Provide the (X, Y) coordinate of the cell's center where the given text is located.  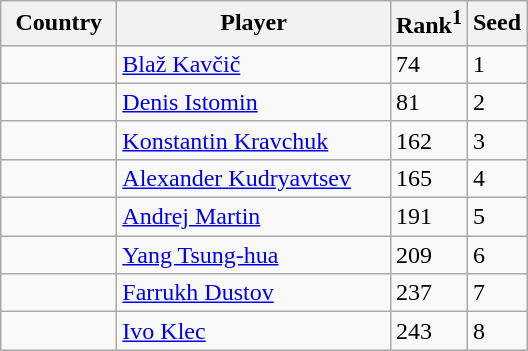
5 (496, 217)
74 (428, 64)
Alexander Kudryavtsev (254, 178)
7 (496, 293)
Seed (496, 24)
6 (496, 255)
243 (428, 331)
Ivo Klec (254, 331)
Farrukh Dustov (254, 293)
Konstantin Kravchuk (254, 140)
2 (496, 102)
3 (496, 140)
165 (428, 178)
Country (59, 24)
162 (428, 140)
Player (254, 24)
209 (428, 255)
81 (428, 102)
237 (428, 293)
Blaž Kavčič (254, 64)
4 (496, 178)
Denis Istomin (254, 102)
Yang Tsung-hua (254, 255)
Andrej Martin (254, 217)
191 (428, 217)
1 (496, 64)
8 (496, 331)
Rank1 (428, 24)
